For the text-containing cell, return its midpoint in (X, Y) coordinate format. 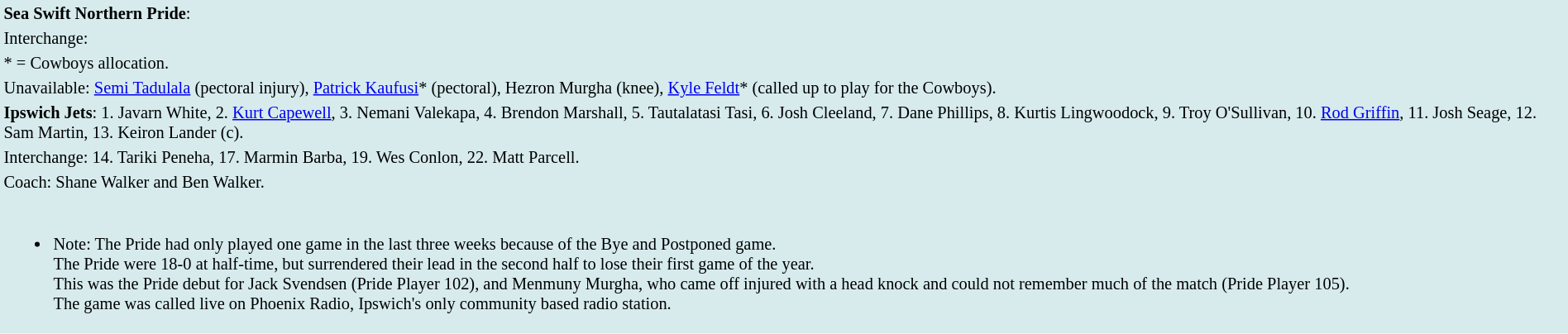
Sea Swift Northern Pride: (784, 13)
Interchange: 14. Tariki Peneha, 17. Marmin Barba, 19. Wes Conlon, 22. Matt Parcell. (784, 157)
Unavailable: Semi Tadulala (pectoral injury), Patrick Kaufusi* (pectoral), Hezron Murgha (knee), Kyle Feldt* (called up to play for the Cowboys). (784, 88)
Interchange: (784, 38)
* = Cowboys allocation. (784, 63)
Coach: Shane Walker and Ben Walker. (784, 182)
